Identify which cell holds the provided text, then report its [X, Y] central coordinate. 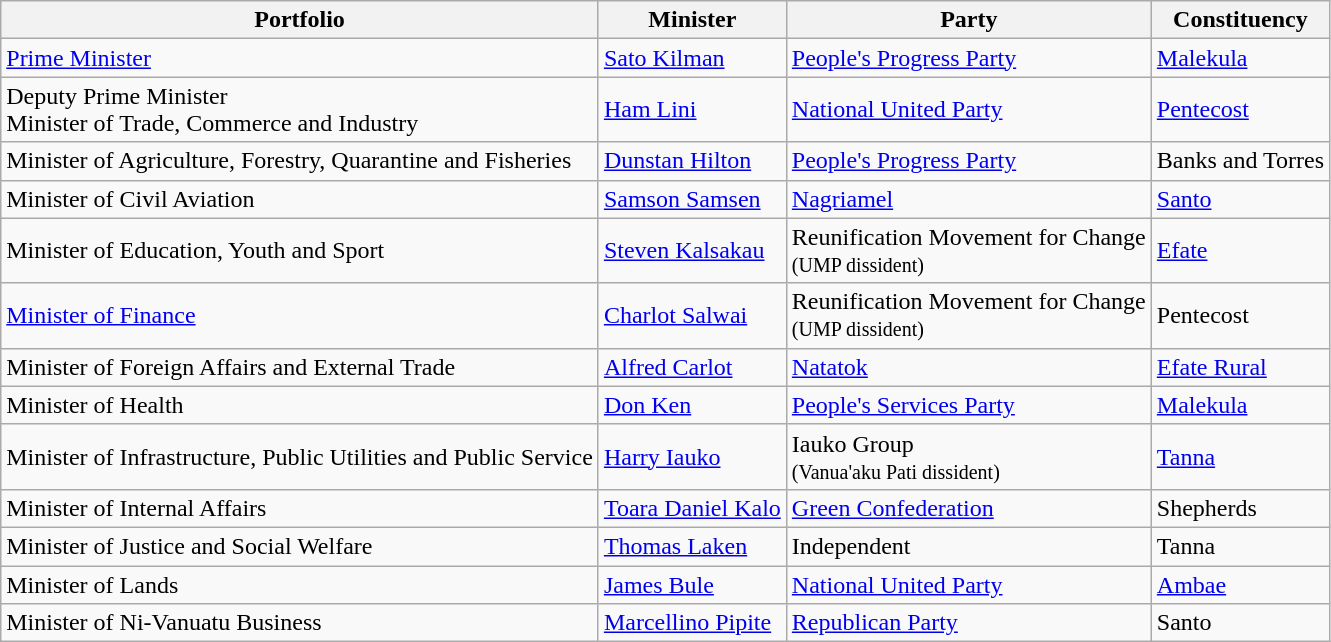
Minister of Education, Youth and Sport [300, 250]
Deputy Prime MinisterMinister of Trade, Commerce and Industry [300, 110]
Marcellino Pipite [692, 623]
Minister [692, 20]
Dunstan Hilton [692, 161]
Natatok [968, 367]
Minister of Foreign Affairs and External Trade [300, 367]
Minister of Finance [300, 316]
Minister of Ni-Vanuatu Business [300, 623]
Constituency [1240, 20]
Minister of Justice and Social Welfare [300, 546]
Sato Kilman [692, 58]
Charlot Salwai [692, 316]
Party [968, 20]
Minister of Internal Affairs [300, 508]
Minister of Health [300, 405]
People's Services Party [968, 405]
Alfred Carlot [692, 367]
Independent [968, 546]
Minister of Civil Aviation [300, 199]
Toara Daniel Kalo [692, 508]
Nagriamel [968, 199]
Prime Minister [300, 58]
Efate [1240, 250]
James Bule [692, 585]
Iauko Group(Vanua'aku Pati dissident) [968, 456]
Republican Party [968, 623]
Efate Rural [1240, 367]
Portfolio [300, 20]
Minister of Agriculture, Forestry, Quarantine and Fisheries [300, 161]
Minister of Infrastructure, Public Utilities and Public Service [300, 456]
Samson Samsen [692, 199]
Shepherds [1240, 508]
Minister of Lands [300, 585]
Banks and Torres [1240, 161]
Thomas Laken [692, 546]
Don Ken [692, 405]
Harry Iauko [692, 456]
Green Confederation [968, 508]
Ham Lini [692, 110]
Steven Kalsakau [692, 250]
Ambae [1240, 585]
